For the text-containing cell, return its midpoint in [X, Y] coordinate format. 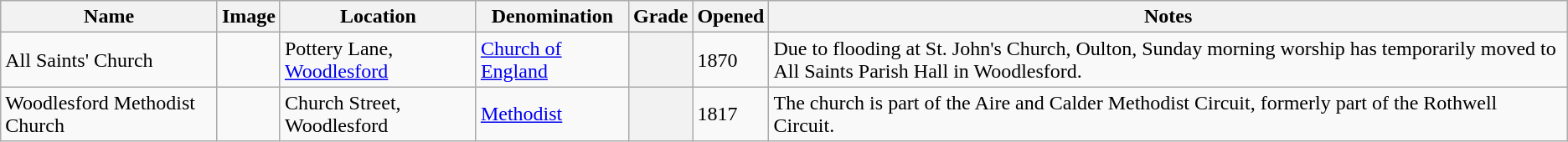
Notes [1168, 17]
Grade [661, 17]
The church is part of the Aire and Calder Methodist Circuit, formerly part of the Rothwell Circuit. [1168, 114]
Methodist [552, 114]
Church of England [552, 60]
Name [109, 17]
Denomination [552, 17]
Image [248, 17]
Opened [730, 17]
Church Street, Woodlesford [378, 114]
Pottery Lane, Woodlesford [378, 60]
Location [378, 17]
All Saints' Church [109, 60]
Woodlesford Methodist Church [109, 114]
1870 [730, 60]
1817 [730, 114]
Due to flooding at St. John's Church, Oulton, Sunday morning worship has temporarily moved to All Saints Parish Hall in Woodlesford. [1168, 60]
